Scan for the cell matching the given text and deliver its [X, Y] coordinate at center. 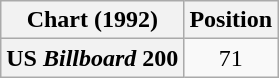
Position [231, 20]
71 [231, 58]
Chart (1992) [92, 20]
US Billboard 200 [92, 58]
